Search for the cell housing the specified text and yield its [x, y] center coordinate. 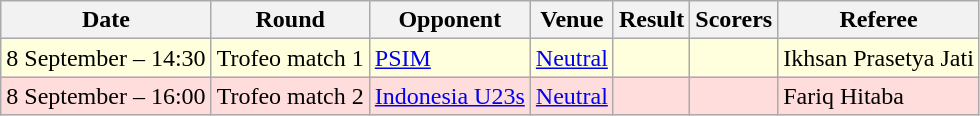
8 September – 16:00 [106, 96]
Indonesia U23s [450, 96]
Referee [879, 20]
Venue [572, 20]
Round [290, 20]
Scorers [734, 20]
Fariq Hitaba [879, 96]
8 September – 14:30 [106, 58]
Result [651, 20]
Trofeo match 2 [290, 96]
Opponent [450, 20]
Trofeo match 1 [290, 58]
Ikhsan Prasetya Jati [879, 58]
PSIM [450, 58]
Date [106, 20]
